From the cell containing the given text, extract its center point as (x, y) coordinate. 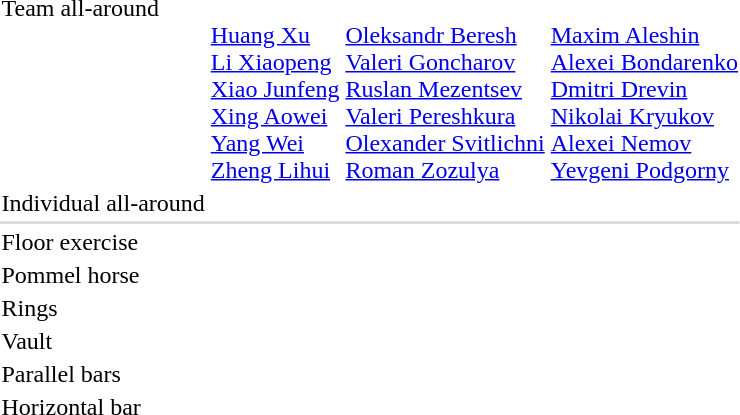
Parallel bars (103, 374)
Floor exercise (103, 242)
Vault (103, 341)
Pommel horse (103, 275)
Rings (103, 308)
Individual all-around (103, 203)
